Return the [X, Y] coordinate for the center point of the cell that contains the specified text.  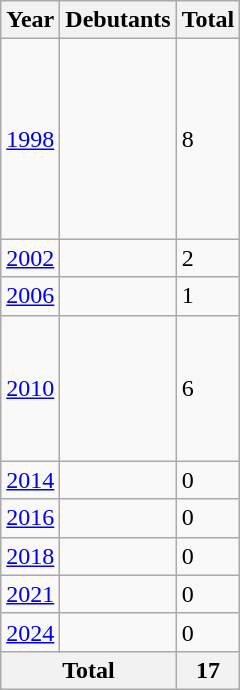
2006 [30, 296]
Year [30, 20]
2014 [30, 480]
6 [208, 388]
2 [208, 258]
8 [208, 139]
2002 [30, 258]
17 [208, 670]
2024 [30, 632]
2021 [30, 594]
2018 [30, 556]
1998 [30, 139]
1 [208, 296]
Debutants [118, 20]
2010 [30, 388]
2016 [30, 518]
